Scan for the cell matching the given text and deliver its [X, Y] coordinate at center. 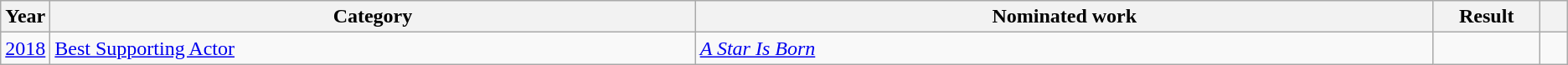
Nominated work [1064, 17]
Result [1486, 17]
Year [25, 17]
A Star Is Born [1064, 48]
Best Supporting Actor [373, 48]
2018 [25, 48]
Category [373, 17]
